Identify which cell holds the provided text, then report its (x, y) central coordinate. 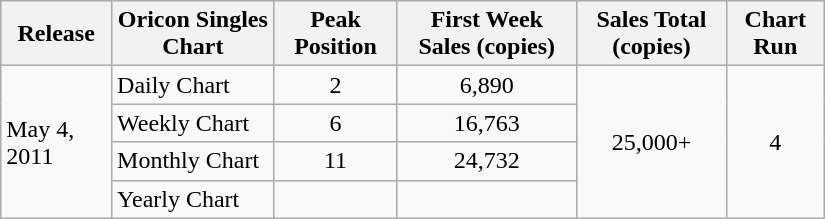
Daily Chart (194, 85)
6,890 (487, 85)
May 4, 2011 (56, 142)
16,763 (487, 123)
Monthly Chart (194, 161)
Oricon Singles Chart (194, 34)
25,000+ (652, 142)
Sales Total (copies) (652, 34)
Peak Position (336, 34)
24,732 (487, 161)
Release (56, 34)
2 (336, 85)
Yearly Chart (194, 199)
11 (336, 161)
First Week Sales (copies) (487, 34)
6 (336, 123)
Weekly Chart (194, 123)
4 (775, 142)
Chart Run (775, 34)
